From the cell containing the given text, extract its center point as [X, Y] coordinate. 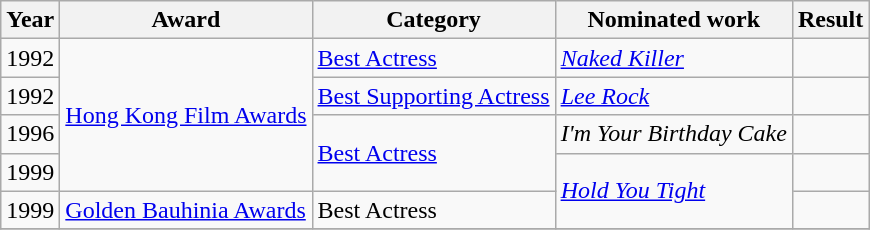
Golden Bauhinia Awards [186, 210]
1996 [30, 134]
Best Supporting Actress [434, 96]
Nominated work [674, 20]
Hong Kong Film Awards [186, 115]
Result [830, 20]
Year [30, 20]
Lee Rock [674, 96]
Hold You Tight [674, 191]
Naked Killer [674, 58]
I'm Your Birthday Cake [674, 134]
Category [434, 20]
Award [186, 20]
